Determine the (X, Y) coordinate at the center of the cell enclosing the given text.  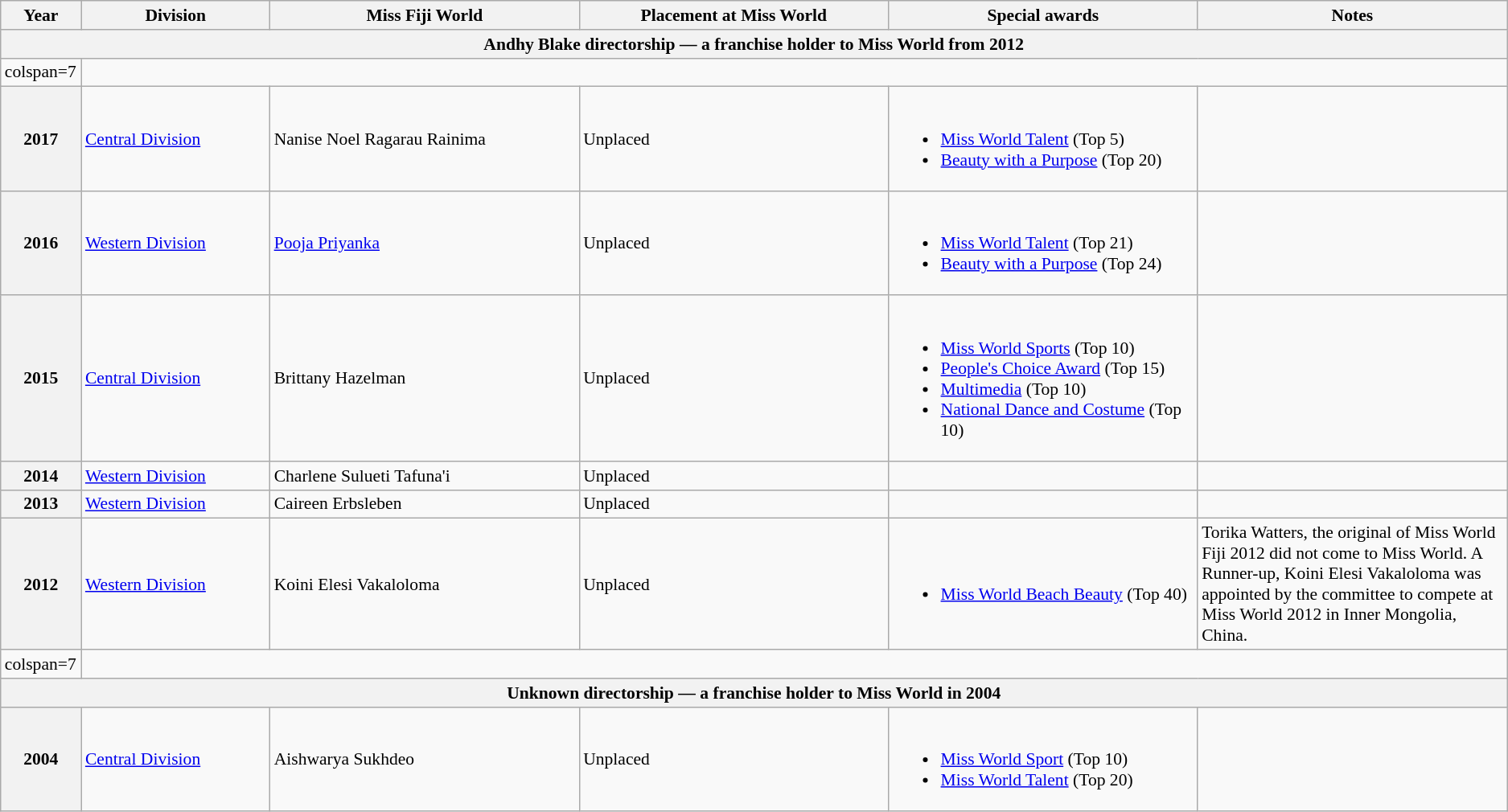
2016 (41, 244)
2015 (41, 379)
2012 (41, 584)
Brittany Hazelman (425, 379)
Division (175, 15)
Miss World Beach Beauty (Top 40) (1044, 584)
Year (41, 15)
2014 (41, 476)
Caireen Erbsleben (425, 505)
Miss World Sports (Top 10)People's Choice Award (Top 15)Multimedia (Top 10)National Dance and Costume (Top 10) (1044, 379)
2017 (41, 139)
Placement at Miss World (733, 15)
Miss Fiji World (425, 15)
2004 (41, 760)
Miss World Sport (Top 10)Miss World Talent (Top 20) (1044, 760)
Nanise Noel Ragarau Rainima (425, 139)
Charlene Sulueti Tafuna'i (425, 476)
Koini Elesi Vakaloloma (425, 584)
Andhy Blake directorship — a franchise holder to Miss World from 2012 (754, 44)
Miss World Talent (Top 5)Beauty with a Purpose (Top 20) (1044, 139)
Miss World Talent (Top 21)Beauty with a Purpose (Top 24) (1044, 244)
Aishwarya Sukhdeo (425, 760)
Pooja Priyanka (425, 244)
Notes (1353, 15)
2013 (41, 505)
Unknown directorship — a franchise holder to Miss World in 2004 (754, 693)
Special awards (1044, 15)
